Determine the (X, Y) coordinate at the center of the cell enclosing the given text.  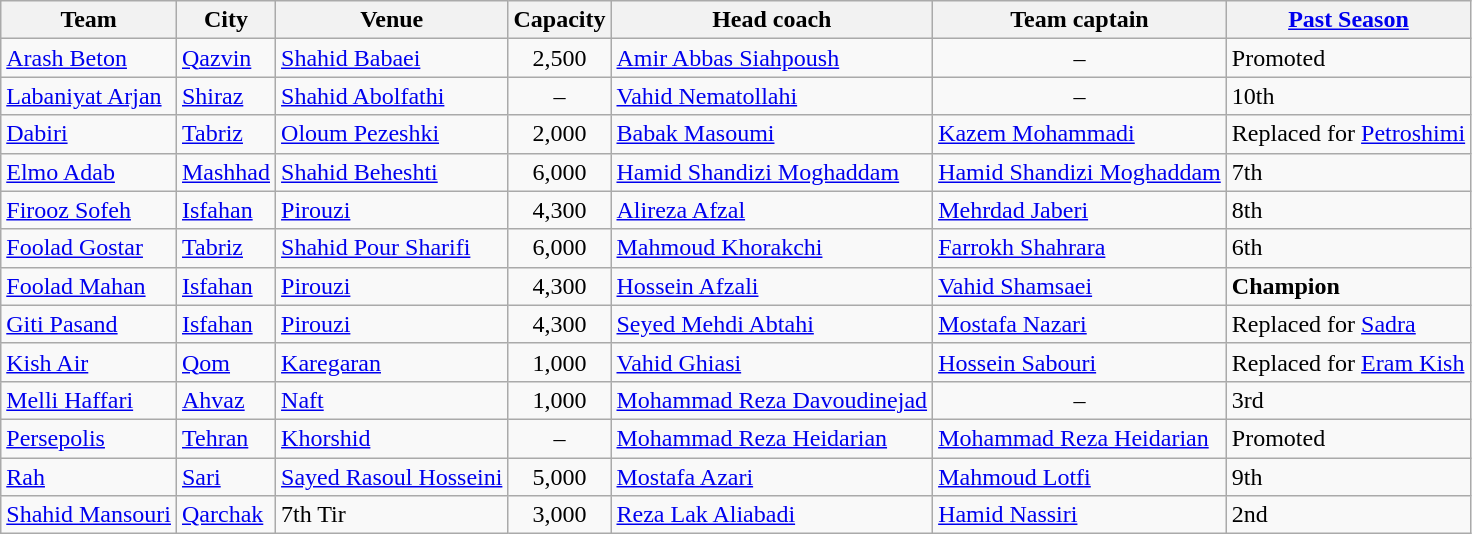
Head coach (772, 20)
Mohammad Reza Davoudinejad (772, 400)
Shahid Pour Sharifi (392, 248)
Sari (226, 477)
Champion (1348, 286)
Tehran (226, 438)
Oloum Pezeshki (392, 134)
Hossein Sabouri (1080, 362)
Alireza Afzal (772, 210)
Replaced for Eram Kish (1348, 362)
Sayed Rasoul Hosseini (392, 477)
9th (1348, 477)
Seyed Mehdi Abtahi (772, 324)
Shiraz (226, 96)
7th Tir (392, 515)
Team (89, 20)
Qarchak (226, 515)
2,500 (560, 58)
8th (1348, 210)
Shahid Abolfathi (392, 96)
Shahid Mansouri (89, 515)
Mostafa Azari (772, 477)
Khorshid (392, 438)
Mashhad (226, 172)
Shahid Beheshti (392, 172)
Qom (226, 362)
7th (1348, 172)
Venue (392, 20)
Vahid Nematollahi (772, 96)
3,000 (560, 515)
Naft (392, 400)
Dabiri (89, 134)
Vahid Shamsaei (1080, 286)
Ahvaz (226, 400)
Giti Pasand (89, 324)
3rd (1348, 400)
Karegaran (392, 362)
2,000 (560, 134)
2nd (1348, 515)
Reza Lak Aliabadi (772, 515)
Farrokh Shahrara (1080, 248)
Persepolis (89, 438)
Rah (89, 477)
Shahid Babaei (392, 58)
Kazem Mohammadi (1080, 134)
Mostafa Nazari (1080, 324)
Vahid Ghiasi (772, 362)
Kish Air (89, 362)
Team captain (1080, 20)
Replaced for Sadra (1348, 324)
Mehrdad Jaberi (1080, 210)
Labaniyat Arjan (89, 96)
City (226, 20)
Melli Haffari (89, 400)
Amir Abbas Siahpoush (772, 58)
Foolad Gostar (89, 248)
Hamid Nassiri (1080, 515)
Mahmoud Khorakchi (772, 248)
Elmo Adab (89, 172)
Replaced for Petroshimi (1348, 134)
Mahmoud Lotfi (1080, 477)
10th (1348, 96)
6th (1348, 248)
Babak Masoumi (772, 134)
Qazvin (226, 58)
Capacity (560, 20)
5,000 (560, 477)
Hossein Afzali (772, 286)
Past Season (1348, 20)
Arash Beton (89, 58)
Foolad Mahan (89, 286)
Firooz Sofeh (89, 210)
